Detect which cell encompasses the target text, then output its [x, y] center coordinate. 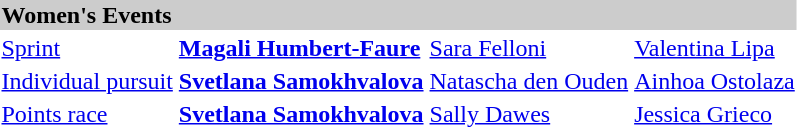
Ainhoa Ostolaza [715, 81]
Magali Humbert-Faure [301, 48]
Valentina Lipa [715, 48]
Sprint [87, 48]
Women's Events [398, 15]
Sara Felloni [529, 48]
Svetlana Samokhvalova [301, 81]
Individual pursuit [87, 81]
Natascha den Ouden [529, 81]
